Return [X, Y] of the center of cell containing provided text 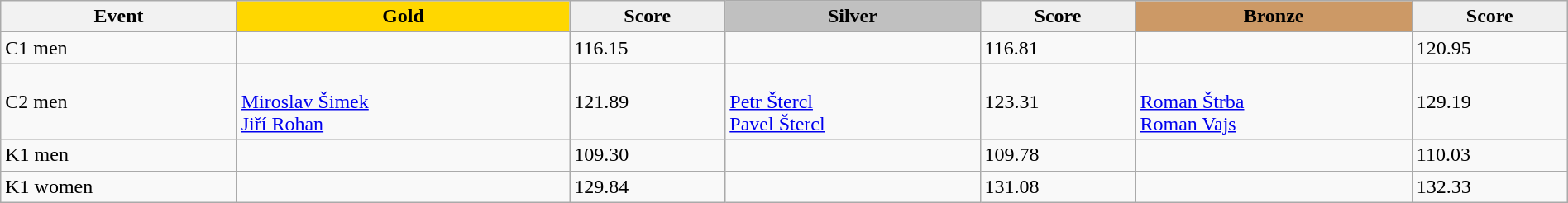
110.03 [1489, 155]
K1 men [119, 155]
109.30 [648, 155]
131.08 [1058, 186]
116.15 [648, 48]
C2 men [119, 101]
132.33 [1489, 186]
109.78 [1058, 155]
K1 women [119, 186]
Bronze [1274, 17]
Petr ŠterclPavel Štercl [853, 101]
121.89 [648, 101]
Silver [853, 17]
123.31 [1058, 101]
120.95 [1489, 48]
C1 men [119, 48]
Miroslav ŠimekJiří Rohan [404, 101]
Gold [404, 17]
Roman ŠtrbaRoman Vajs [1274, 101]
129.84 [648, 186]
Event [119, 17]
129.19 [1489, 101]
116.81 [1058, 48]
